For the text-containing cell, return its midpoint in [X, Y] coordinate format. 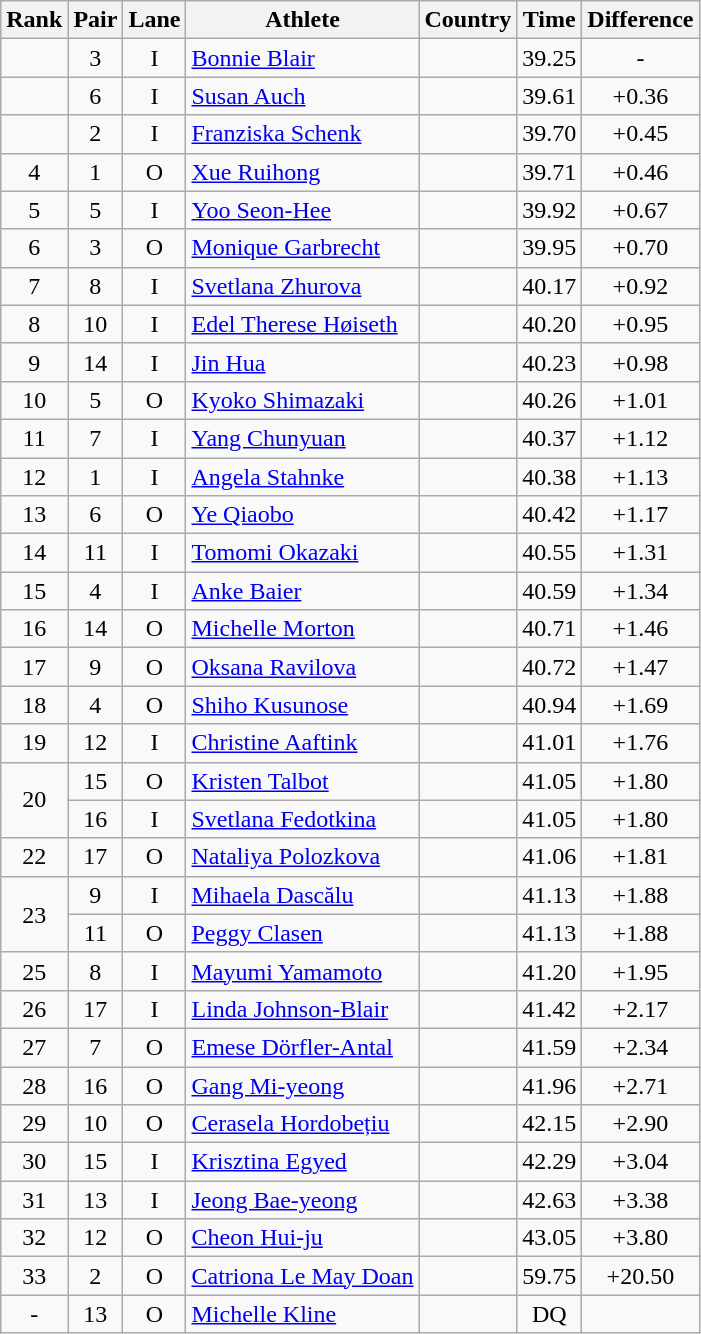
Xue Ruihong [302, 172]
Kristen Talbot [302, 781]
Rank [34, 20]
Tomomi Okazaki [302, 553]
29 [34, 1124]
18 [34, 705]
+0.92 [640, 286]
40.37 [550, 438]
39.25 [550, 58]
Yang Chunyuan [302, 438]
+1.12 [640, 438]
40.55 [550, 553]
Emese Dörfler-Antal [302, 1047]
Anke Baier [302, 591]
32 [34, 1238]
+0.98 [640, 362]
41.96 [550, 1085]
+1.76 [640, 743]
+20.50 [640, 1276]
26 [34, 1009]
39.92 [550, 210]
25 [34, 971]
Peggy Clasen [302, 933]
Bonnie Blair [302, 58]
Krisztina Egyed [302, 1162]
+1.81 [640, 857]
Lane [154, 20]
+1.34 [640, 591]
Linda Johnson-Blair [302, 1009]
Cheon Hui-ju [302, 1238]
20 [34, 800]
Ye Qiaobo [302, 515]
30 [34, 1162]
+0.45 [640, 134]
Svetlana Fedotkina [302, 819]
+1.13 [640, 477]
Catriona Le May Doan [302, 1276]
Michelle Kline [302, 1314]
Oksana Ravilova [302, 667]
40.23 [550, 362]
22 [34, 857]
Nataliya Polozkova [302, 857]
40.26 [550, 400]
+2.34 [640, 1047]
+2.17 [640, 1009]
Mayumi Yamamoto [302, 971]
Angela Stahnke [302, 477]
40.59 [550, 591]
39.70 [550, 134]
Mihaela Dascălu [302, 895]
Michelle Morton [302, 629]
Edel Therese Høiseth [302, 324]
42.63 [550, 1200]
39.95 [550, 248]
41.59 [550, 1047]
23 [34, 914]
40.20 [550, 324]
Shiho Kusunose [302, 705]
DQ [550, 1314]
39.61 [550, 96]
+0.46 [640, 172]
+2.71 [640, 1085]
Yoo Seon-Hee [302, 210]
Monique Garbrecht [302, 248]
Country [468, 20]
40.38 [550, 477]
40.71 [550, 629]
19 [34, 743]
+3.80 [640, 1238]
42.15 [550, 1124]
+1.17 [640, 515]
+1.01 [640, 400]
41.01 [550, 743]
33 [34, 1276]
Gang Mi-yeong [302, 1085]
+1.69 [640, 705]
+0.70 [640, 248]
+1.31 [640, 553]
+1.95 [640, 971]
40.94 [550, 705]
Time [550, 20]
Jeong Bae-yeong [302, 1200]
41.20 [550, 971]
31 [34, 1200]
Susan Auch [302, 96]
40.72 [550, 667]
28 [34, 1085]
Franziska Schenk [302, 134]
+3.04 [640, 1162]
Kyoko Shimazaki [302, 400]
43.05 [550, 1238]
40.42 [550, 515]
+0.95 [640, 324]
Difference [640, 20]
+0.36 [640, 96]
Christine Aaftink [302, 743]
Pair [96, 20]
+2.90 [640, 1124]
+0.67 [640, 210]
+3.38 [640, 1200]
Jin Hua [302, 362]
41.06 [550, 857]
Svetlana Zhurova [302, 286]
42.29 [550, 1162]
40.17 [550, 286]
59.75 [550, 1276]
27 [34, 1047]
Cerasela Hordobețiu [302, 1124]
39.71 [550, 172]
+1.47 [640, 667]
Athlete [302, 20]
+1.46 [640, 629]
41.42 [550, 1009]
